Find where the given text appears and provide that cell's center as [x, y] coordinate. 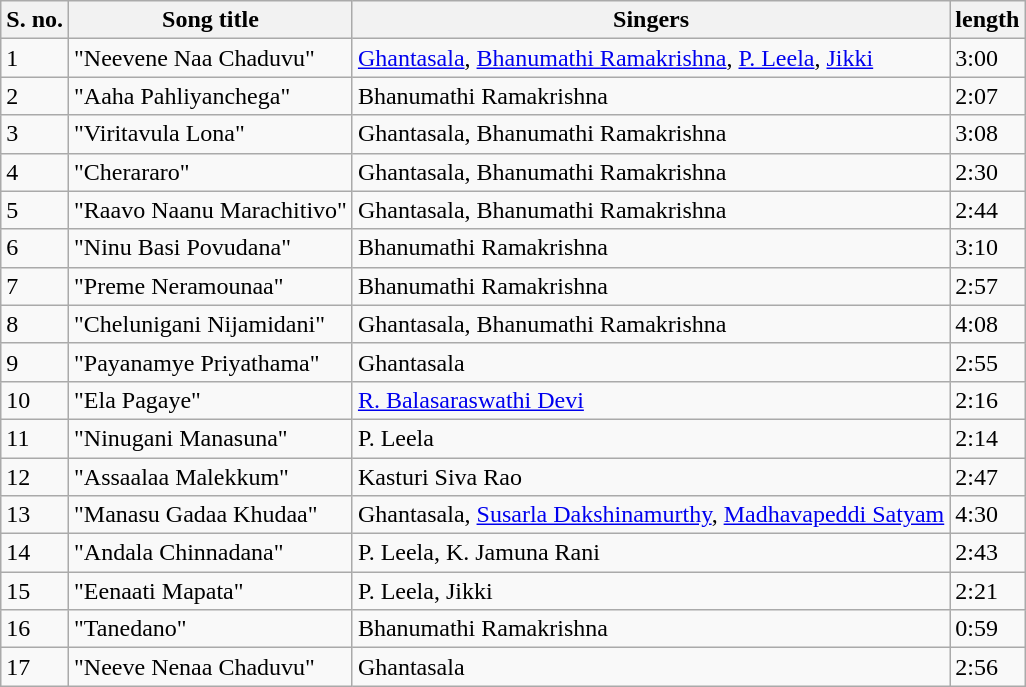
13 [35, 515]
2:16 [988, 400]
P. Leela, Jikki [650, 591]
Ghantasala, Bhanumathi Ramakrishna, P. Leela, Jikki [650, 58]
11 [35, 438]
"Neeve Nenaa Chaduvu" [211, 667]
2:07 [988, 96]
2:14 [988, 438]
"Cherararo" [211, 172]
"Chelunigani Nijamidani" [211, 324]
1 [35, 58]
7 [35, 286]
10 [35, 400]
S. no. [35, 20]
"Tanedano" [211, 629]
"Payanamye Priyathama" [211, 362]
9 [35, 362]
Ghantasala, Susarla Dakshinamurthy, Madhavapeddi Satyam [650, 515]
P. Leela, K. Jamuna Rani [650, 553]
6 [35, 248]
2:55 [988, 362]
"Ninugani Manasuna" [211, 438]
4:08 [988, 324]
3 [35, 134]
"Preme Neramounaa" [211, 286]
2:44 [988, 210]
3:00 [988, 58]
16 [35, 629]
"Manasu Gadaa Khudaa" [211, 515]
8 [35, 324]
"Aaha Pahliyanchega" [211, 96]
"Ninu Basi Povudana" [211, 248]
"Raavo Naanu Marachitivo" [211, 210]
R. Balasaraswathi Devi [650, 400]
2:30 [988, 172]
3:10 [988, 248]
2:56 [988, 667]
5 [35, 210]
length [988, 20]
"Eenaati Mapata" [211, 591]
2:21 [988, 591]
2:43 [988, 553]
Kasturi Siva Rao [650, 477]
12 [35, 477]
4 [35, 172]
2:57 [988, 286]
14 [35, 553]
0:59 [988, 629]
"Neevene Naa Chaduvu" [211, 58]
P. Leela [650, 438]
"Viritavula Lona" [211, 134]
3:08 [988, 134]
17 [35, 667]
4:30 [988, 515]
Singers [650, 20]
"Andala Chinnadana" [211, 553]
"Assaalaa Malekkum" [211, 477]
15 [35, 591]
"Ela Pagaye" [211, 400]
Song title [211, 20]
2 [35, 96]
2:47 [988, 477]
